Scan for the cell matching the given text and deliver its (x, y) coordinate at center. 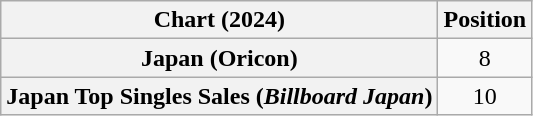
8 (485, 58)
Position (485, 20)
Chart (2024) (220, 20)
10 (485, 96)
Japan Top Singles Sales (Billboard Japan) (220, 96)
Japan (Oricon) (220, 58)
